For the text-containing cell, return its midpoint in [X, Y] coordinate format. 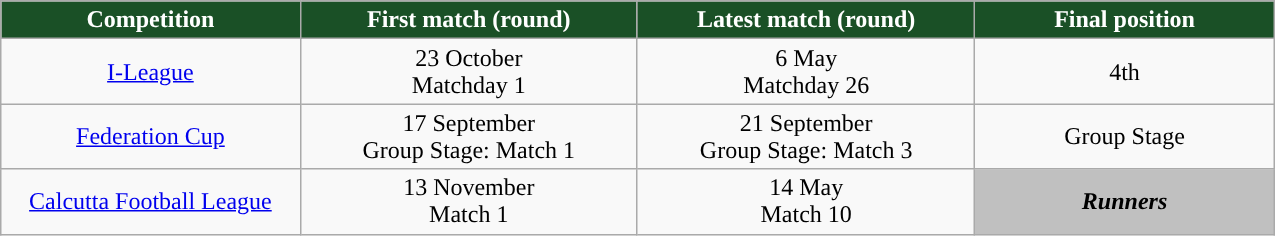
13 NovemberMatch 1 [468, 202]
6 May Matchday 26 [806, 72]
I-League [150, 72]
Runners [1124, 202]
Calcutta Football League [150, 202]
First match (round) [468, 20]
21 September Group Stage: Match 3 [806, 136]
14 MayMatch 10 [806, 202]
Latest match (round) [806, 20]
Federation Cup [150, 136]
Competition [150, 20]
17 September Group Stage: Match 1 [468, 136]
Group Stage [1124, 136]
Final position [1124, 20]
4th [1124, 72]
23 October Matchday 1 [468, 72]
